Output the [x, y] coordinate of the center of the cell containing the given text.  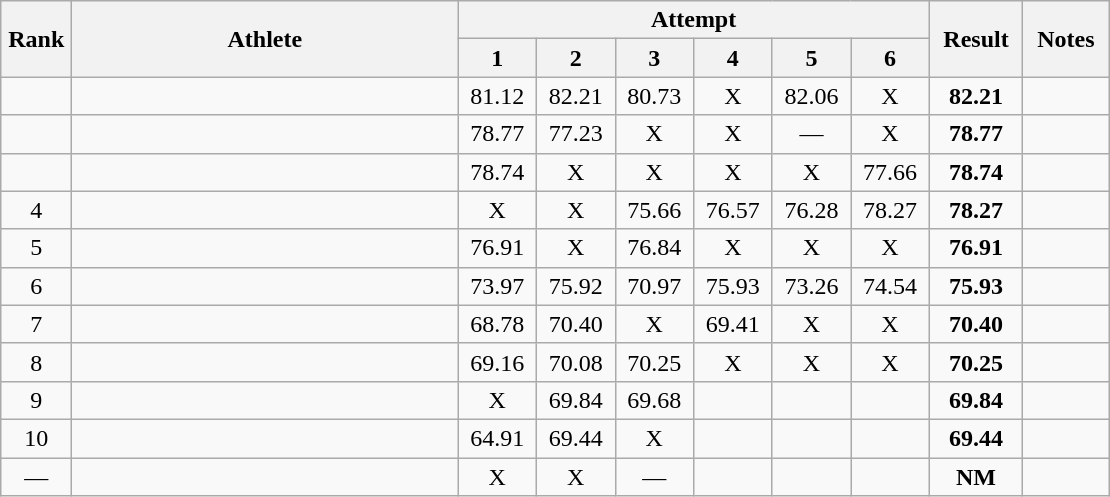
69.68 [654, 400]
8 [36, 362]
76.57 [734, 210]
Rank [36, 39]
69.16 [498, 362]
75.66 [654, 210]
70.97 [654, 286]
10 [36, 438]
77.66 [890, 172]
64.91 [498, 438]
1 [498, 58]
82.06 [812, 96]
Attempt [694, 20]
68.78 [498, 324]
73.26 [812, 286]
76.28 [812, 210]
Notes [1066, 39]
3 [654, 58]
80.73 [654, 96]
74.54 [890, 286]
76.84 [654, 248]
81.12 [498, 96]
73.97 [498, 286]
Result [976, 39]
9 [36, 400]
7 [36, 324]
NM [976, 477]
77.23 [576, 134]
Athlete [265, 39]
2 [576, 58]
70.08 [576, 362]
69.41 [734, 324]
75.92 [576, 286]
